Extract the (X, Y) coordinate from the center of the cell holding the provided text.  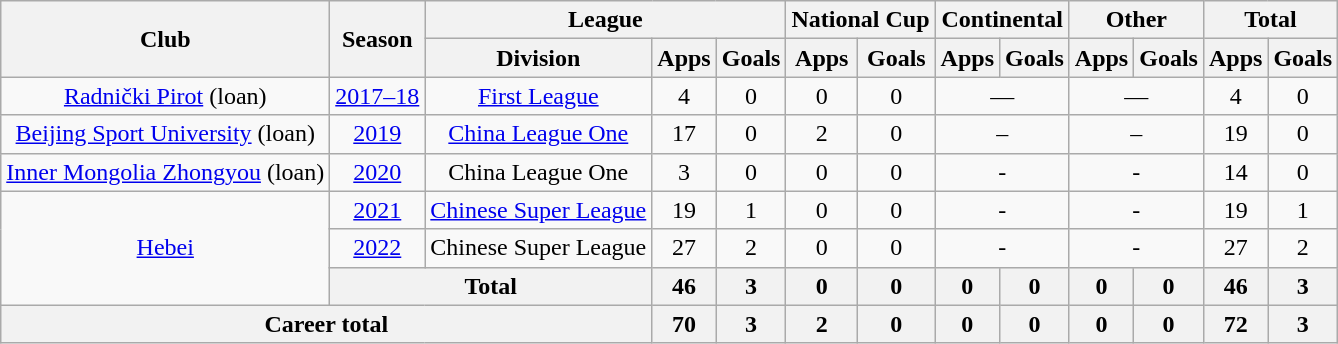
Division (538, 58)
Inner Mongolia Zhongyou (loan) (166, 172)
Hebei (166, 248)
First League (538, 96)
Club (166, 39)
Career total (326, 324)
League (606, 20)
17 (684, 134)
2020 (378, 172)
Beijing Sport University (loan) (166, 134)
2017–18 (378, 96)
Radnički Pirot (loan) (166, 96)
Continental (1002, 20)
2019 (378, 134)
2022 (378, 248)
Other (1136, 20)
72 (1235, 324)
14 (1235, 172)
National Cup (860, 20)
70 (684, 324)
Season (378, 39)
2021 (378, 210)
